Return (x, y) of the center of cell containing provided text 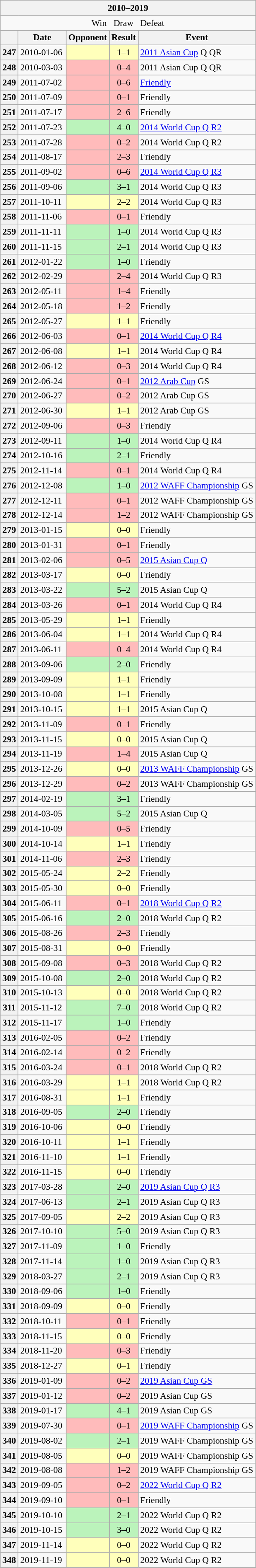
306 (9, 933)
2015-09-08 (42, 963)
326 (9, 1232)
2013-03-22 (42, 590)
2015-05-24 (42, 873)
2018-10-11 (42, 1321)
2019-07-30 (42, 1426)
2–6 (124, 113)
2019-01-17 (42, 1411)
296 (9, 784)
278 (9, 515)
5–0 (124, 1232)
2019-08-08 (42, 1470)
348 (9, 1560)
2017-10-10 (42, 1232)
2013-09-06 (42, 665)
258 (9, 217)
303 (9, 889)
264 (9, 307)
2013-01-31 (42, 545)
2012-05-11 (42, 292)
2017-03-28 (42, 1187)
342 (9, 1470)
2011-07-28 (42, 142)
294 (9, 754)
281 (9, 560)
314 (9, 1053)
2015-10-08 (42, 978)
Opponent (88, 38)
Date (42, 38)
307 (9, 948)
2018-03-27 (42, 1276)
2012-06-27 (42, 396)
302 (9, 873)
2016-09-05 (42, 1112)
289 (9, 679)
271 (9, 411)
2013-10-08 (42, 695)
2014-03-05 (42, 814)
267 (9, 351)
261 (9, 262)
310 (9, 993)
288 (9, 665)
2012-05-18 (42, 307)
284 (9, 605)
274 (9, 456)
2015-11-12 (42, 1008)
2011-07-02 (42, 83)
2012-12-11 (42, 501)
312 (9, 1023)
2019-10-10 (42, 1515)
2016-10-11 (42, 1142)
249 (9, 83)
2014-02-19 (42, 799)
331 (9, 1307)
334 (9, 1351)
2018-11-15 (42, 1336)
293 (9, 739)
2018-09-06 (42, 1292)
323 (9, 1187)
2019-11-14 (42, 1545)
321 (9, 1157)
2015-06-11 (42, 904)
253 (9, 142)
336 (9, 1381)
256 (9, 187)
2013-11-15 (42, 739)
309 (9, 978)
2011-07-09 (42, 98)
2019-01-12 (42, 1396)
280 (9, 545)
2017-11-09 (42, 1247)
270 (9, 396)
Win Draw Defeat (128, 23)
329 (9, 1276)
2019-08-02 (42, 1441)
2017-09-05 (42, 1217)
2012-06-03 (42, 336)
2–4 (124, 276)
2013-06-04 (42, 635)
315 (9, 1068)
2012-05-27 (42, 321)
316 (9, 1082)
2015-06-16 (42, 918)
2016-08-31 (42, 1098)
2014-10-09 (42, 829)
2012-10-16 (42, 456)
2016-10-06 (42, 1127)
318 (9, 1112)
2012-01-22 (42, 262)
2018-12-27 (42, 1366)
2015-10-13 (42, 993)
2013-05-29 (42, 620)
2016-11-15 (42, 1172)
332 (9, 1321)
2016-03-24 (42, 1068)
260 (9, 247)
255 (9, 172)
2012-02-29 (42, 276)
247 (9, 53)
317 (9, 1098)
325 (9, 1217)
2015-08-31 (42, 948)
269 (9, 381)
2016-03-29 (42, 1082)
2011-11-11 (42, 232)
347 (9, 1545)
338 (9, 1411)
346 (9, 1530)
251 (9, 113)
275 (9, 471)
2016-02-14 (42, 1053)
343 (9, 1485)
2011-08-17 (42, 157)
2013-11-19 (42, 754)
339 (9, 1426)
2019-09-05 (42, 1485)
262 (9, 276)
2011-11-06 (42, 217)
2015-11-17 (42, 1023)
330 (9, 1292)
340 (9, 1441)
2012-12-08 (42, 486)
301 (9, 859)
2019-01-09 (42, 1381)
305 (9, 918)
277 (9, 501)
2019-09-10 (42, 1501)
2011-07-17 (42, 113)
2010–2019 (128, 8)
7–0 (124, 1008)
Event (197, 38)
328 (9, 1262)
266 (9, 336)
259 (9, 232)
273 (9, 441)
2013-03-26 (42, 605)
2015-08-26 (42, 933)
2018-09-09 (42, 1307)
285 (9, 620)
313 (9, 1038)
268 (9, 366)
324 (9, 1202)
2016-11-10 (42, 1157)
2012-09-06 (42, 426)
304 (9, 904)
290 (9, 695)
295 (9, 769)
287 (9, 650)
2013-11-09 (42, 724)
2010-03-03 (42, 68)
2013-06-11 (42, 650)
2012-06-08 (42, 351)
327 (9, 1247)
2012-09-11 (42, 441)
Result (124, 38)
337 (9, 1396)
2019-10-15 (42, 1530)
4–1 (124, 1411)
2011-09-02 (42, 172)
2013-12-26 (42, 769)
252 (9, 127)
2014-10-14 (42, 844)
333 (9, 1336)
2011-09-06 (42, 187)
2010-01-06 (42, 53)
2013-03-17 (42, 575)
2019-08-05 (42, 1456)
298 (9, 814)
272 (9, 426)
2014-11-06 (42, 859)
2017-11-14 (42, 1262)
2019-11-19 (42, 1560)
322 (9, 1172)
2012-06-24 (42, 381)
2018-11-20 (42, 1351)
2017-06-13 (42, 1202)
297 (9, 799)
341 (9, 1456)
300 (9, 844)
292 (9, 724)
265 (9, 321)
248 (9, 68)
2012-11-14 (42, 471)
2011-10-11 (42, 202)
2011-07-23 (42, 127)
2013-01-15 (42, 530)
254 (9, 157)
344 (9, 1501)
335 (9, 1366)
263 (9, 292)
2013-10-15 (42, 710)
2012-12-14 (42, 515)
279 (9, 530)
311 (9, 1008)
286 (9, 635)
2013-09-09 (42, 679)
2011-11-15 (42, 247)
299 (9, 829)
3–0 (124, 1530)
2013-12-29 (42, 784)
2015-05-30 (42, 889)
2012-06-30 (42, 411)
308 (9, 963)
319 (9, 1127)
4–0 (124, 127)
283 (9, 590)
2012-06-12 (42, 366)
320 (9, 1142)
250 (9, 98)
276 (9, 486)
2013-02-06 (42, 560)
257 (9, 202)
2016-02-05 (42, 1038)
282 (9, 575)
345 (9, 1515)
291 (9, 710)
